Extract the [X, Y] coordinate from the center of the cell holding the provided text.  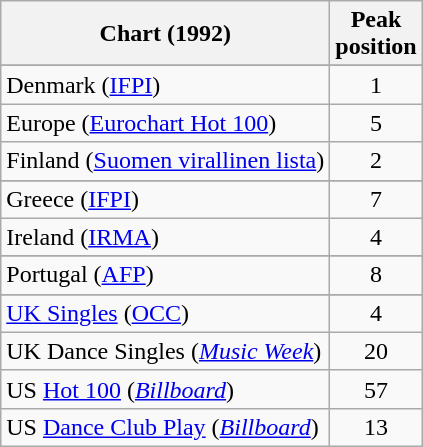
8 [376, 275]
Finland (Suomen virallinen lista) [166, 161]
57 [376, 389]
UK Dance Singles (Music Week) [166, 351]
2 [376, 161]
Greece (IFPI) [166, 199]
Ireland (IRMA) [166, 237]
1 [376, 85]
5 [376, 123]
Portugal (AFP) [166, 275]
7 [376, 199]
UK Singles (OCC) [166, 313]
Denmark (IFPI) [166, 85]
US Hot 100 (Billboard) [166, 389]
Europe (Eurochart Hot 100) [166, 123]
13 [376, 427]
Peakposition [376, 34]
US Dance Club Play (Billboard) [166, 427]
20 [376, 351]
Chart (1992) [166, 34]
